Output the (x, y) coordinate of the center of the cell containing the given text.  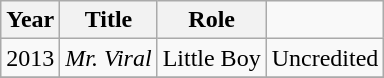
Role (212, 20)
Title (108, 20)
Year (30, 20)
Uncredited (325, 58)
Little Boy (212, 58)
2013 (30, 58)
Mr. Viral (108, 58)
